Provide the (x, y) coordinate of the cell's center where the given text is located.  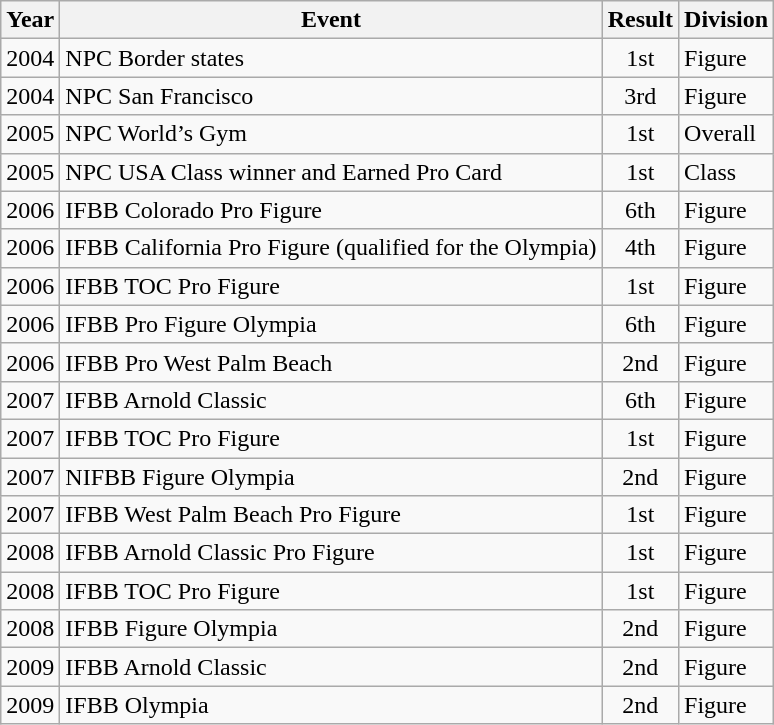
Event (331, 20)
NPC World’s Gym (331, 134)
IFBB Colorado Pro Figure (331, 210)
IFBB Arnold Classic Pro Figure (331, 553)
Year (30, 20)
IFBB Olympia (331, 705)
Result (640, 20)
Overall (726, 134)
Division (726, 20)
3rd (640, 96)
Class (726, 172)
4th (640, 248)
NPC Border states (331, 58)
IFBB West Palm Beach Pro Figure (331, 515)
IFBB Pro Figure Olympia (331, 324)
IFBB Pro West Palm Beach (331, 362)
IFBB California Pro Figure (qualified for the Olympia) (331, 248)
IFBB Figure Olympia (331, 629)
NPC USA Class winner and Earned Pro Card (331, 172)
NIFBB Figure Olympia (331, 477)
NPC San Francisco (331, 96)
